From the cell containing the given text, extract its center point as [x, y] coordinate. 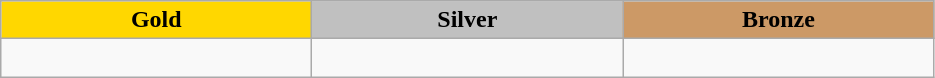
Silver [468, 20]
Bronze [778, 20]
Gold [156, 20]
